Detect which cell encompasses the target text, then output its [x, y] center coordinate. 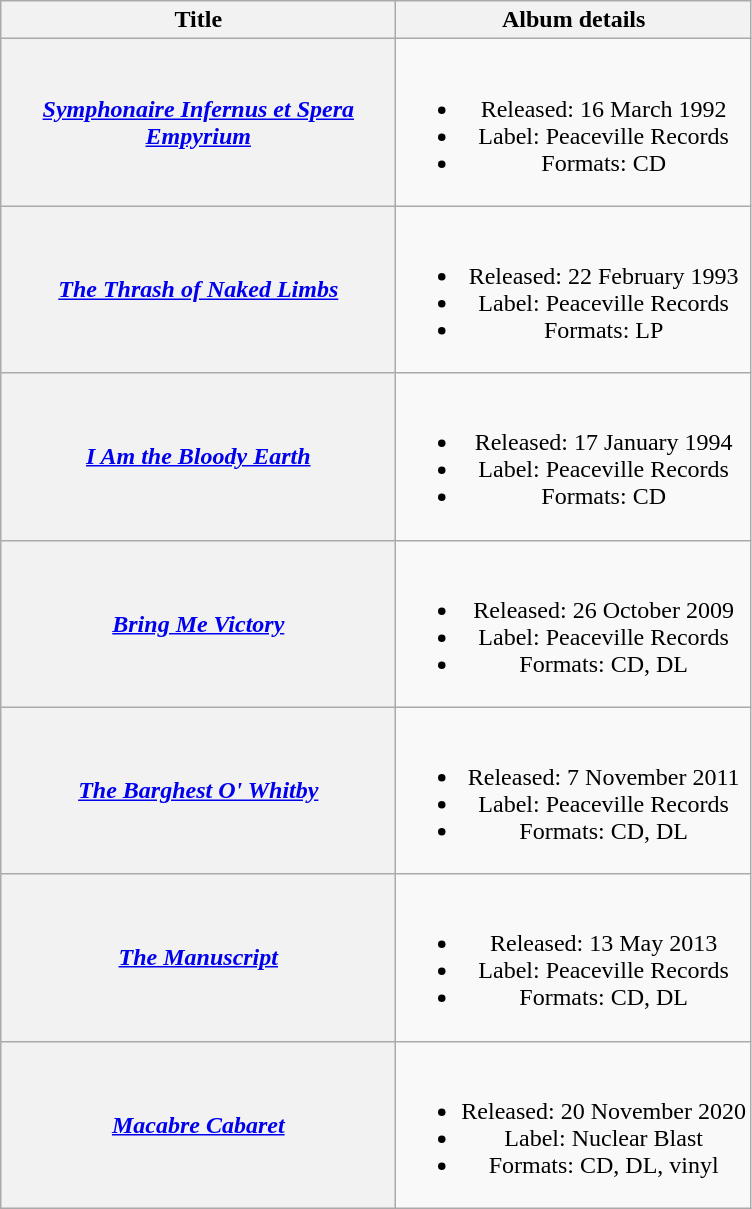
Macabre Cabaret [198, 1124]
Album details [574, 20]
Title [198, 20]
Released: 13 May 2013Label: Peaceville RecordsFormats: CD, DL [574, 958]
The Thrash of Naked Limbs [198, 290]
The Barghest O' Whitby [198, 790]
Bring Me Victory [198, 624]
Released: 16 March 1992Label: Peaceville RecordsFormats: CD [574, 122]
Released: 7 November 2011Label: Peaceville RecordsFormats: CD, DL [574, 790]
Released: 22 February 1993Label: Peaceville RecordsFormats: LP [574, 290]
The Manuscript [198, 958]
Symphonaire Infernus et Spera Empyrium [198, 122]
I Am the Bloody Earth [198, 456]
Released: 20 November 2020Label: Nuclear BlastFormats: CD, DL, vinyl [574, 1124]
Released: 26 October 2009Label: Peaceville RecordsFormats: CD, DL [574, 624]
Released: 17 January 1994Label: Peaceville RecordsFormats: CD [574, 456]
